Identify which cell holds the provided text, then report its (x, y) central coordinate. 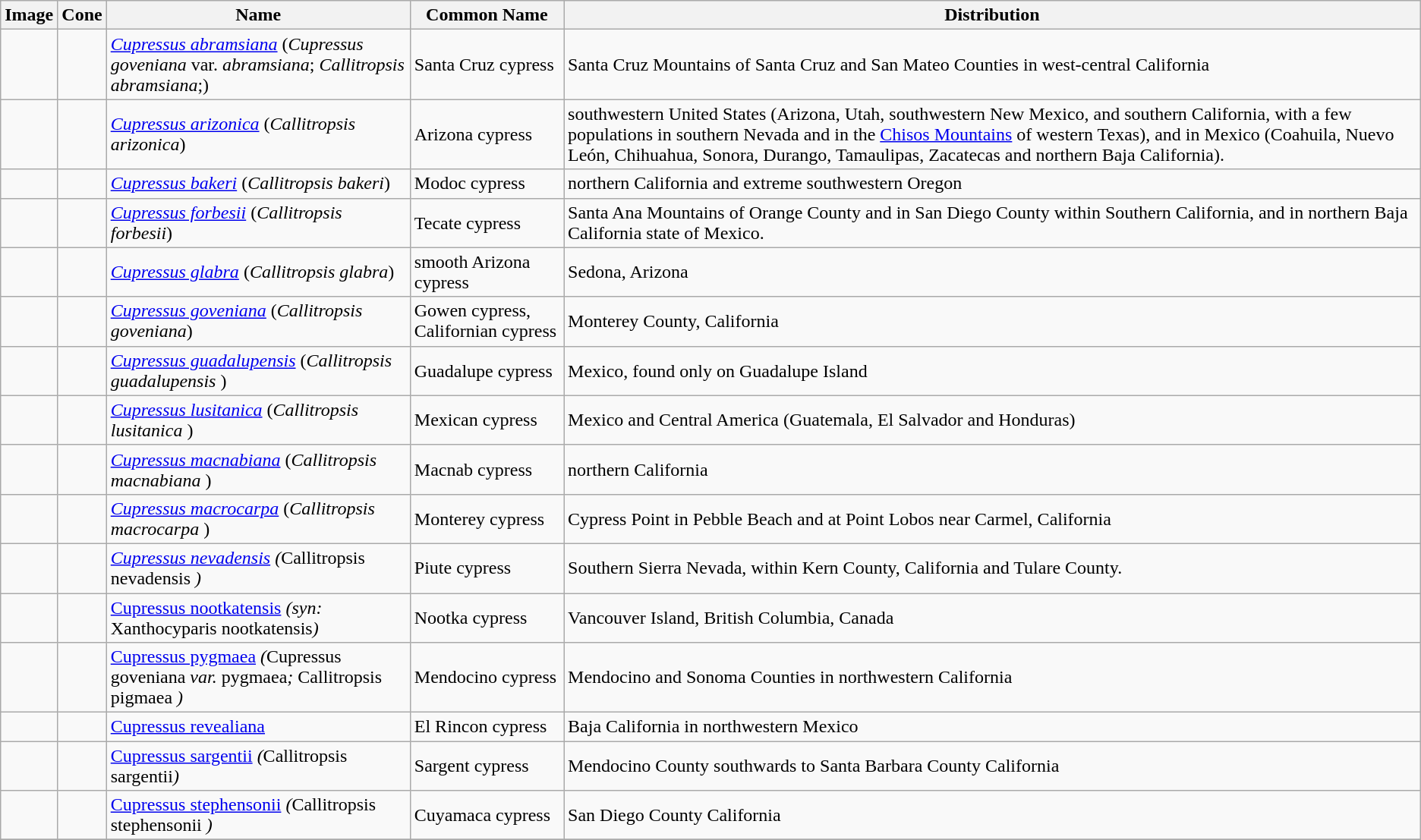
Cupressus arizonica (Callitropsis arizonica) (258, 134)
Modoc cypress (487, 184)
Cupressus sargentii (Callitropsis sargentii) (258, 766)
Guadalupe cypress (487, 370)
Vancouver Island, British Columbia, Canada (993, 618)
Cupressus goveniana (Callitropsis goveniana) (258, 322)
Mendocino and Sonoma Counties in northwestern California (993, 678)
Santa Cruz Mountains of Santa Cruz and San Mateo Counties in west-central California (993, 64)
Cupressus nootkatensis (syn: Xanthocyparis nootkatensis) (258, 618)
Mendocino County southwards to Santa Barbara County California (993, 766)
Sedona, Arizona (993, 272)
Distribution (993, 15)
Arizona cypress (487, 134)
smooth Arizona cypress (487, 272)
Santa Ana Mountains of Orange County and in San Diego County within Southern California, and in northern Baja California state of Mexico. (993, 223)
Gowen cypress, Californian cypress (487, 322)
El Rincon cypress (487, 727)
Baja California in northwestern Mexico (993, 727)
Cupressus macrocarpa (Callitropsis macrocarpa ) (258, 519)
Cupressus pygmaea (Cupressus goveniana var. pygmaea; Callitropsis pigmaea ) (258, 678)
Mendocino cypress (487, 678)
Monterey cypress (487, 519)
Cupressus guadalupensis (Callitropsis guadalupensis ) (258, 370)
Sargent cypress (487, 766)
Macnab cypress (487, 469)
Southern Sierra Nevada, within Kern County, California and Tulare County. (993, 568)
Cone (82, 15)
Image (29, 15)
Cupressus bakeri (Callitropsis bakeri) (258, 184)
Mexico and Central America (Guatemala, El Salvador and Honduras) (993, 420)
Santa Cruz cypress (487, 64)
Mexico, found only on Guadalupe Island (993, 370)
Cuyamaca cypress (487, 815)
Cupressus nevadensis (Callitropsis nevadensis ) (258, 568)
Mexican cypress (487, 420)
Cupressus stephensonii (Callitropsis stephensonii ) (258, 815)
northern California and extreme southwestern Oregon (993, 184)
Nootka cypress (487, 618)
Cupressus lusitanica (Callitropsis lusitanica ) (258, 420)
northern California (993, 469)
Cupressus revealiana (258, 727)
Cupressus macnabiana (Callitropsis macnabiana ) (258, 469)
Monterey County, California (993, 322)
Common Name (487, 15)
Cypress Point in Pebble Beach and at Point Lobos near Carmel, California (993, 519)
San Diego County California (993, 815)
Piute cypress (487, 568)
Cupressus forbesii (Callitropsis forbesii) (258, 223)
Name (258, 15)
Cupressus glabra (Callitropsis glabra) (258, 272)
Cupressus abramsiana (Cupressus goveniana var. abramsiana; Callitropsis abramsiana;) (258, 64)
Tecate cypress (487, 223)
